Capture the cell that displays the provided text and extract its [x, y] central coordinate. 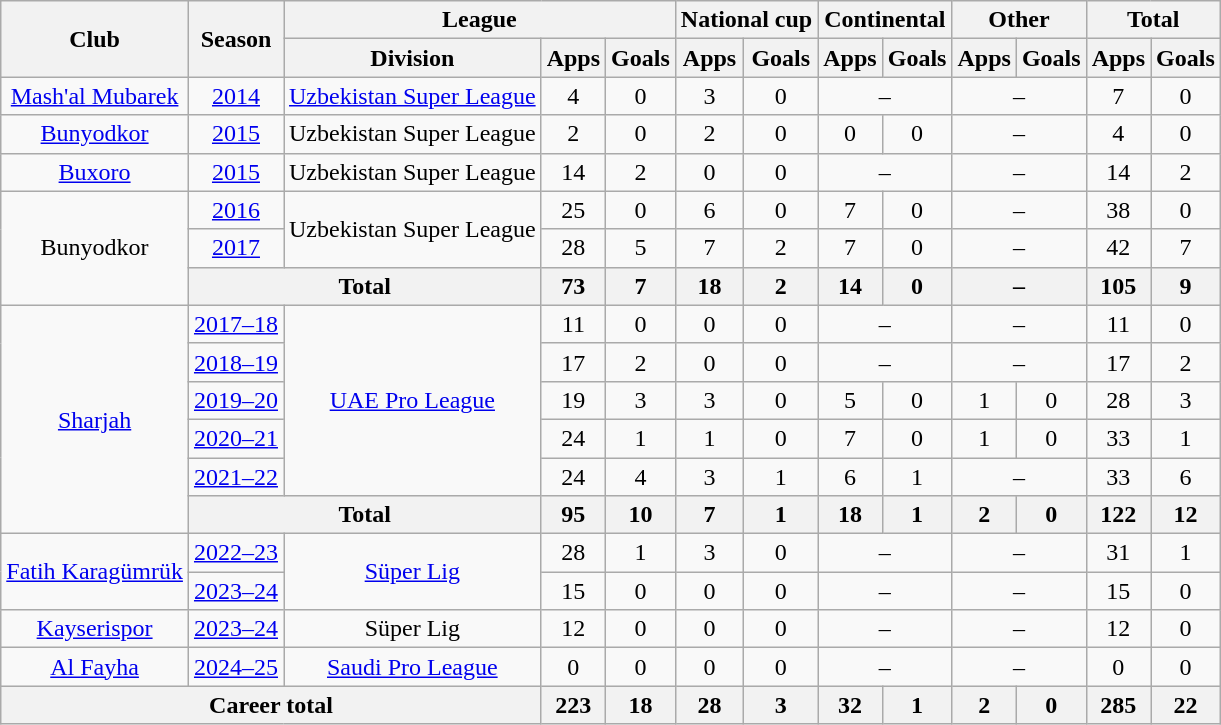
Career total [271, 705]
42 [1118, 248]
38 [1118, 210]
32 [850, 705]
UAE Pro League [413, 400]
Buxoro [95, 172]
2017–18 [236, 324]
223 [573, 705]
122 [1118, 515]
2019–20 [236, 400]
Club [95, 39]
2017 [236, 248]
Sharjah [95, 419]
105 [1118, 286]
Other [1019, 20]
22 [1186, 705]
73 [573, 286]
Kayserispor [95, 629]
2014 [236, 96]
Division [413, 58]
2021–22 [236, 477]
10 [641, 515]
2020–21 [236, 438]
31 [1118, 553]
Continental [885, 20]
25 [573, 210]
2022–23 [236, 553]
Mash'al Mubarek [95, 96]
National cup [746, 20]
2016 [236, 210]
2018–19 [236, 362]
9 [1186, 286]
Fatih Karagümrük [95, 572]
Season [236, 39]
Al Fayha [95, 667]
19 [573, 400]
95 [573, 515]
2024–25 [236, 667]
League [480, 20]
285 [1118, 705]
Saudi Pro League [413, 667]
